Determine the [X, Y] coordinate at the center of the cell enclosing the given text.  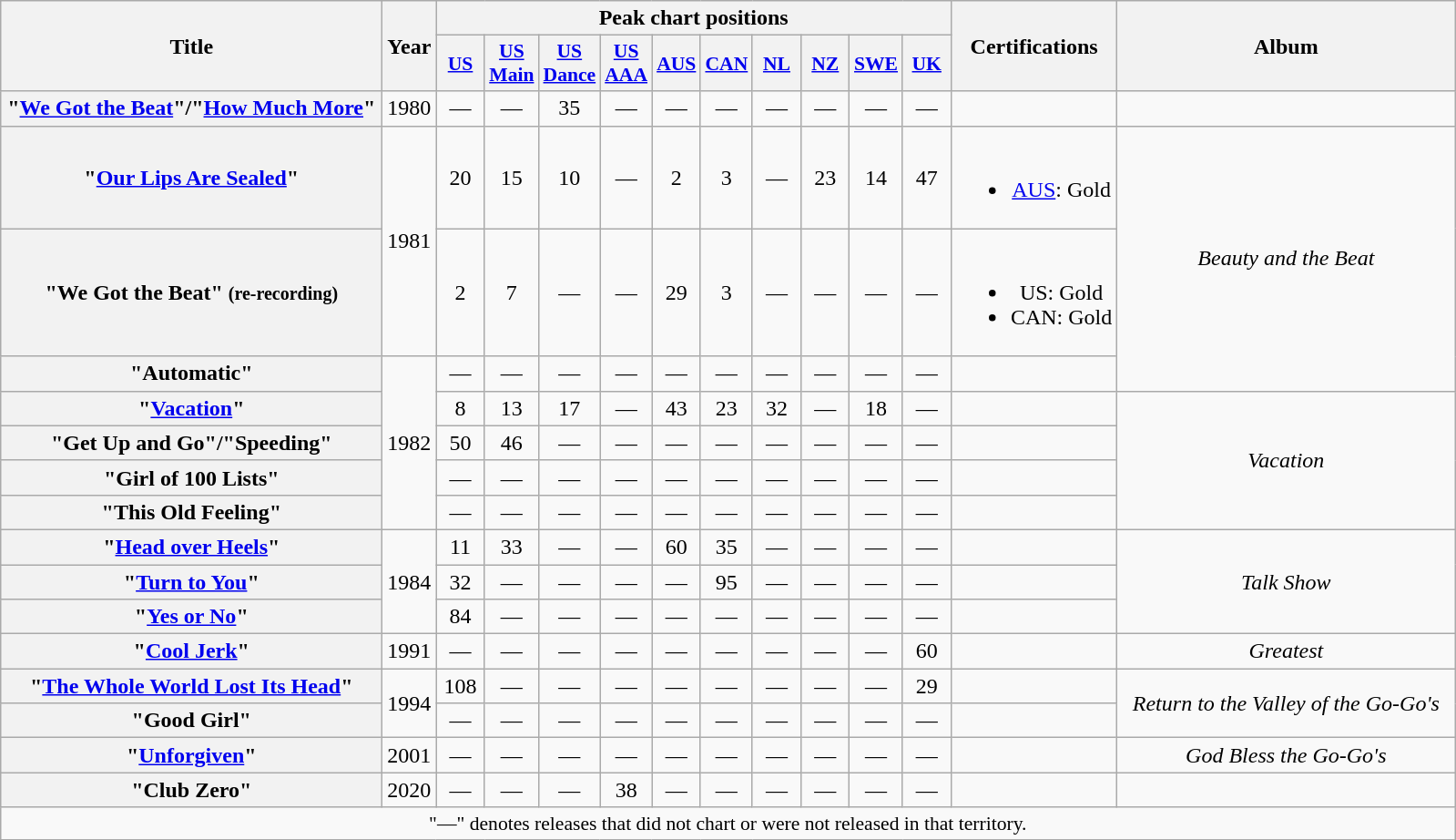
7 [512, 292]
NZ [825, 64]
"We Got the Beat" (re-recording) [191, 292]
US AAA [626, 64]
Title [191, 46]
20 [461, 177]
"Club Zero" [191, 790]
US Main [512, 64]
Peak chart positions [694, 18]
"Head over Heels" [191, 547]
Greatest [1286, 651]
Album [1286, 46]
95 [727, 582]
1982 [410, 443]
Beauty and the Beat [1286, 259]
2020 [410, 790]
Return to the Valley of the Go-Go's [1286, 703]
Talk Show [1286, 581]
18 [876, 408]
"Yes or No" [191, 617]
1994 [410, 703]
"—" denotes releases that did not chart or were not released in that territory. [728, 824]
38 [626, 790]
47 [927, 177]
1991 [410, 651]
108 [461, 686]
CAN [727, 64]
US [461, 64]
11 [461, 547]
15 [512, 177]
"The Whole World Lost Its Head" [191, 686]
"Girl of 100 Lists" [191, 477]
46 [512, 443]
AUS [676, 64]
AUS: Gold [1033, 177]
"Get Up and Go"/"Speeding" [191, 443]
"We Got the Beat"/"How Much More" [191, 108]
17 [569, 408]
NL [776, 64]
Certifications [1033, 46]
1984 [410, 581]
33 [512, 547]
"Cool Jerk" [191, 651]
UK [927, 64]
50 [461, 443]
"Turn to You" [191, 582]
Year [410, 46]
"Vacation" [191, 408]
14 [876, 177]
1981 [410, 241]
84 [461, 617]
8 [461, 408]
1980 [410, 108]
"Good Girl" [191, 721]
2001 [410, 755]
SWE [876, 64]
God Bless the Go-Go's [1286, 755]
US Dance [569, 64]
43 [676, 408]
US: GoldCAN: Gold [1033, 292]
"Unforgiven" [191, 755]
"Automatic" [191, 374]
10 [569, 177]
"This Old Feeling" [191, 512]
Vacation [1286, 460]
13 [512, 408]
"Our Lips Are Sealed" [191, 177]
